Provide the (x, y) coordinate of the cell's center where the given text is located.  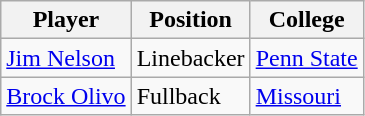
College (306, 20)
Penn State (306, 58)
Linebacker (190, 58)
Jim Nelson (66, 58)
Fullback (190, 96)
Missouri (306, 96)
Brock Olivo (66, 96)
Position (190, 20)
Player (66, 20)
